Identify which cell holds the provided text, then report its (X, Y) central coordinate. 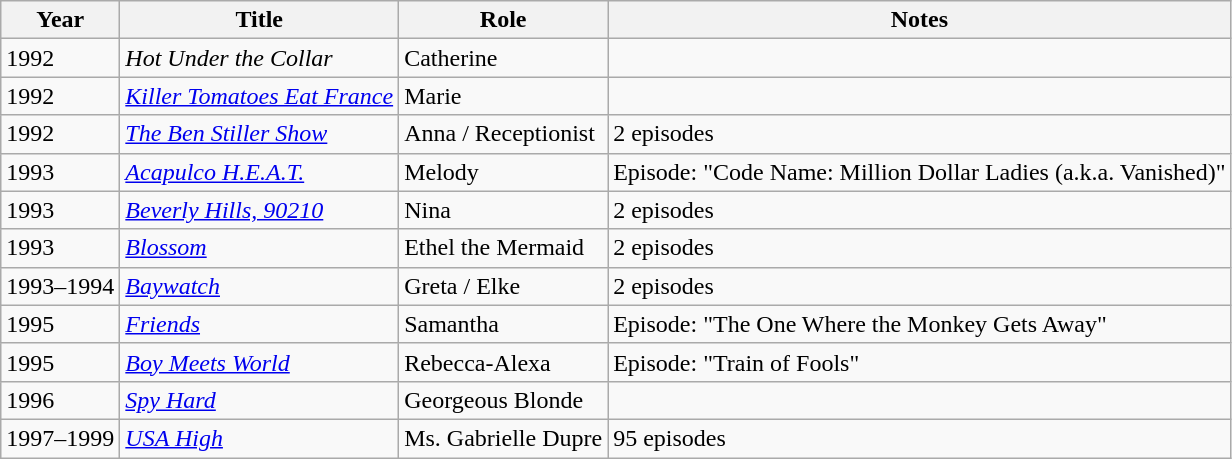
Notes (920, 20)
Title (260, 20)
Georgeous Blonde (504, 400)
Rebecca-Alexa (504, 362)
Greta / Elke (504, 286)
1996 (60, 400)
95 episodes (920, 438)
Catherine (504, 58)
Ms. Gabrielle Dupre (504, 438)
Melody (504, 172)
Episode: "The One Where the Monkey Gets Away" (920, 324)
Blossom (260, 248)
Episode: "Code Name: Million Dollar Ladies (a.k.a. Vanished)" (920, 172)
Killer Tomatoes Eat France (260, 96)
Nina (504, 210)
Samantha (504, 324)
Anna / Receptionist (504, 134)
Ethel the Mermaid (504, 248)
Spy Hard (260, 400)
Boy Meets World (260, 362)
Baywatch (260, 286)
Acapulco H.E.A.T. (260, 172)
1993–1994 (60, 286)
Role (504, 20)
Episode: "Train of Fools" (920, 362)
The Ben Stiller Show (260, 134)
USA High (260, 438)
Marie (504, 96)
Beverly Hills, 90210 (260, 210)
Friends (260, 324)
Hot Under the Collar (260, 58)
Year (60, 20)
1997–1999 (60, 438)
